Scan for the cell matching the given text and deliver its [X, Y] coordinate at center. 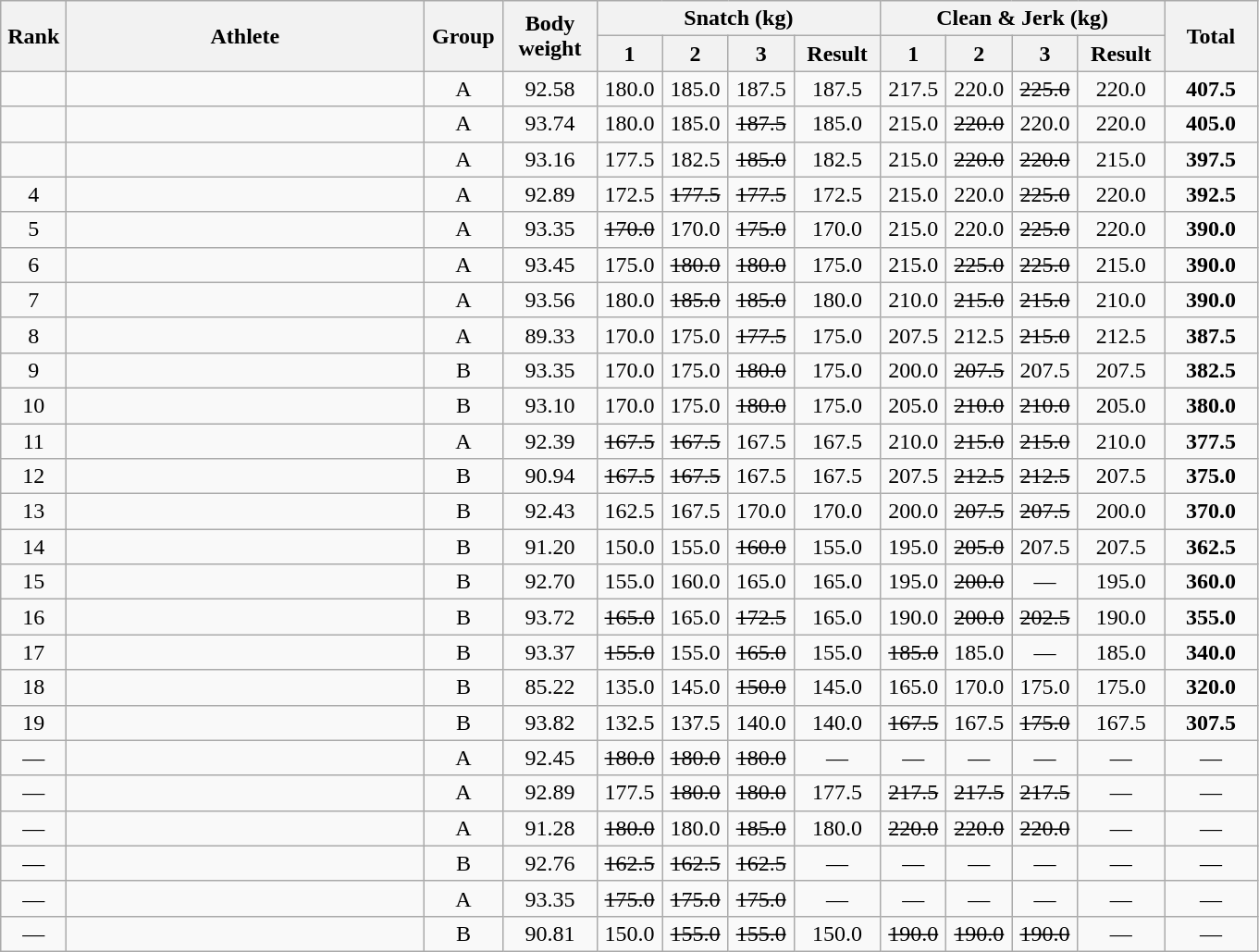
14 [33, 547]
355.0 [1210, 617]
85.22 [549, 687]
93.16 [549, 159]
93.56 [549, 300]
92.70 [549, 582]
90.94 [549, 476]
92.39 [549, 441]
Group [463, 36]
93.74 [549, 124]
92.58 [549, 89]
135.0 [629, 687]
405.0 [1210, 124]
92.76 [549, 863]
12 [33, 476]
Total [1210, 36]
340.0 [1210, 652]
360.0 [1210, 582]
91.20 [549, 547]
15 [33, 582]
132.5 [629, 723]
397.5 [1210, 159]
Clean & Jerk (kg) [1023, 19]
16 [33, 617]
92.45 [549, 758]
93.72 [549, 617]
9 [33, 370]
387.5 [1210, 335]
11 [33, 441]
17 [33, 652]
307.5 [1210, 723]
93.10 [549, 405]
320.0 [1210, 687]
93.45 [549, 265]
93.37 [549, 652]
91.28 [549, 828]
6 [33, 265]
380.0 [1210, 405]
Athlete [245, 36]
392.5 [1210, 194]
7 [33, 300]
377.5 [1210, 441]
202.5 [1045, 617]
8 [33, 335]
4 [33, 194]
370.0 [1210, 512]
375.0 [1210, 476]
5 [33, 229]
382.5 [1210, 370]
19 [33, 723]
10 [33, 405]
Body weight [549, 36]
90.81 [549, 933]
89.33 [549, 335]
362.5 [1210, 547]
93.82 [549, 723]
Snatch (kg) [738, 19]
92.43 [549, 512]
13 [33, 512]
137.5 [696, 723]
407.5 [1210, 89]
18 [33, 687]
Rank [33, 36]
